Return (X, Y) of the center of cell containing provided text 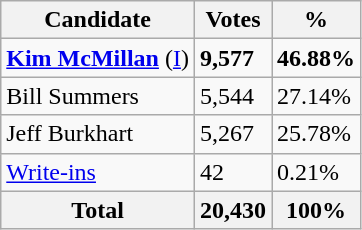
42 (232, 172)
5,544 (232, 96)
0.21% (316, 172)
Jeff Burkhart (98, 134)
25.78% (316, 134)
Bill Summers (98, 96)
Kim McMillan (I) (98, 58)
20,430 (232, 210)
Total (98, 210)
100% (316, 210)
46.88% (316, 58)
Candidate (98, 20)
27.14% (316, 96)
% (316, 20)
Votes (232, 20)
Write-ins (98, 172)
9,577 (232, 58)
5,267 (232, 134)
